Pinpoint the cell where the given text exists, returning its (X, Y) midpoint coordinate. 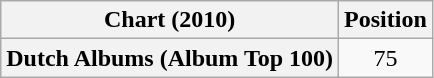
Dutch Albums (Album Top 100) (170, 58)
Chart (2010) (170, 20)
Position (386, 20)
75 (386, 58)
